Output the (X, Y) coordinate of the center of the cell containing the given text.  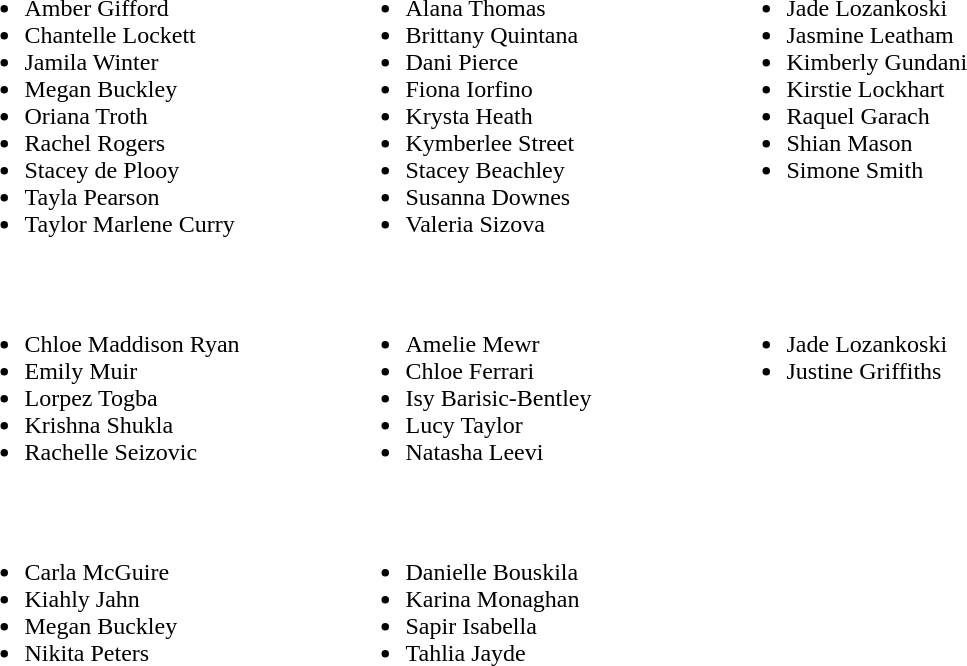
Amelie MewrChloe FerrariIsy Barisic-BentleyLucy TaylorNatasha Leevi (533, 384)
